From the cell containing the given text, extract its center point as (x, y) coordinate. 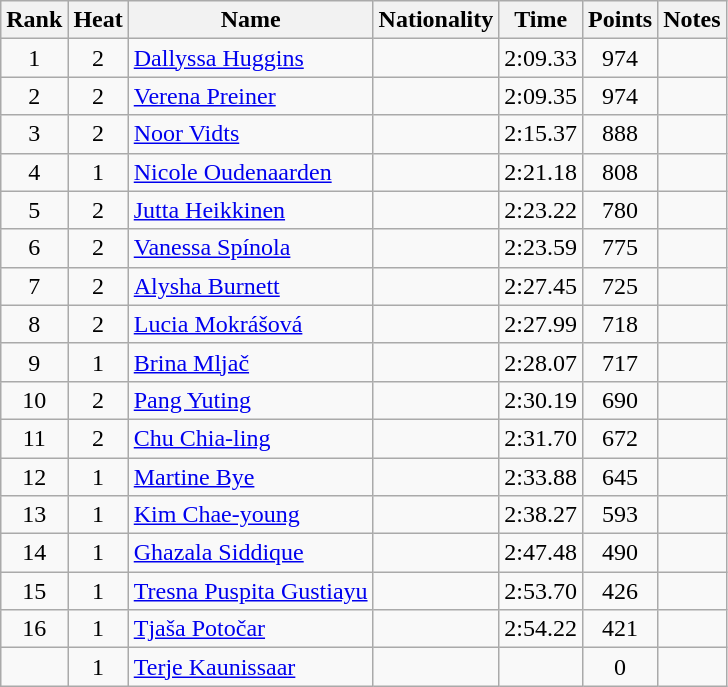
Notes (692, 20)
7 (34, 286)
775 (620, 248)
780 (620, 210)
888 (620, 134)
672 (620, 438)
2:54.22 (541, 629)
Vanessa Spínola (250, 248)
Tjaša Potočar (250, 629)
717 (620, 362)
13 (34, 515)
Brina Mljač (250, 362)
12 (34, 477)
2:47.48 (541, 553)
10 (34, 400)
Kim Chae-young (250, 515)
690 (620, 400)
11 (34, 438)
Lucia Mokrášová (250, 324)
Heat (98, 20)
725 (620, 286)
2:23.22 (541, 210)
2:23.59 (541, 248)
0 (620, 667)
Jutta Heikkinen (250, 210)
Verena Preiner (250, 96)
16 (34, 629)
Ghazala Siddique (250, 553)
808 (620, 172)
Terje Kaunissaar (250, 667)
Alysha Burnett (250, 286)
2:21.18 (541, 172)
2:15.37 (541, 134)
2:27.99 (541, 324)
Tresna Puspita Gustiayu (250, 591)
593 (620, 515)
Noor Vidts (250, 134)
14 (34, 553)
718 (620, 324)
Pang Yuting (250, 400)
2:38.27 (541, 515)
426 (620, 591)
Nationality (436, 20)
Points (620, 20)
Dallyssa Huggins (250, 58)
2:28.07 (541, 362)
Martine Bye (250, 477)
9 (34, 362)
15 (34, 591)
3 (34, 134)
5 (34, 210)
Nicole Oudenaarden (250, 172)
2:09.35 (541, 96)
2:30.19 (541, 400)
2:09.33 (541, 58)
2:53.70 (541, 591)
2:27.45 (541, 286)
2:31.70 (541, 438)
4 (34, 172)
Chu Chia-ling (250, 438)
2:33.88 (541, 477)
645 (620, 477)
Time (541, 20)
Name (250, 20)
Rank (34, 20)
490 (620, 553)
6 (34, 248)
8 (34, 324)
421 (620, 629)
